Provide the (x, y) coordinate of the cell's center where the given text is located.  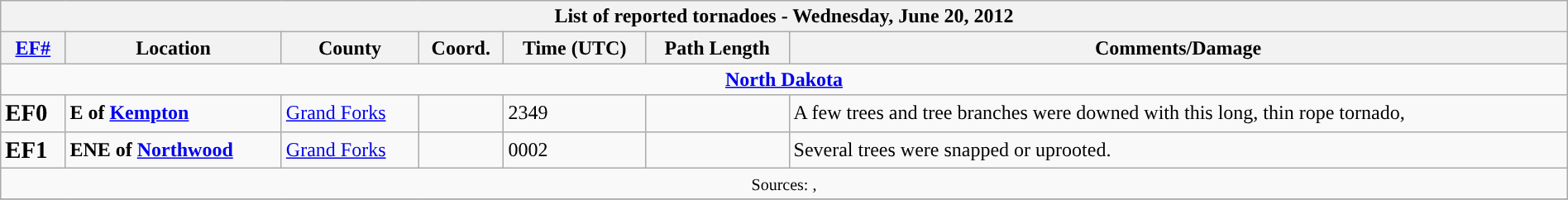
0002 (574, 150)
List of reported tornadoes - Wednesday, June 20, 2012 (784, 17)
A few trees and tree branches were downed with this long, thin rope tornado, (1178, 113)
E of Kempton (174, 113)
EF# (33, 48)
EF1 (33, 150)
Sources: , (784, 183)
North Dakota (784, 79)
Time (UTC) (574, 48)
ENE of Northwood (174, 150)
Location (174, 48)
Comments/Damage (1178, 48)
Path Length (717, 48)
Several trees were snapped or uprooted. (1178, 150)
2349 (574, 113)
County (349, 48)
Coord. (461, 48)
EF0 (33, 113)
